Search for the cell housing the specified text and yield its (X, Y) center coordinate. 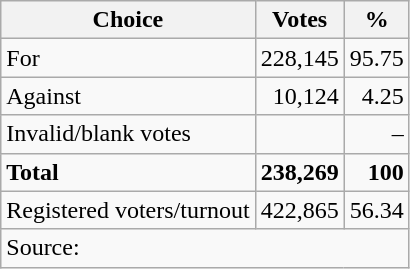
Total (128, 172)
% (376, 20)
– (376, 134)
4.25 (376, 96)
Against (128, 96)
Invalid/blank votes (128, 134)
10,124 (300, 96)
Registered voters/turnout (128, 210)
95.75 (376, 58)
56.34 (376, 210)
For (128, 58)
Votes (300, 20)
238,269 (300, 172)
228,145 (300, 58)
422,865 (300, 210)
Source: (205, 248)
100 (376, 172)
Choice (128, 20)
